Return [X, Y] of the center of cell containing provided text 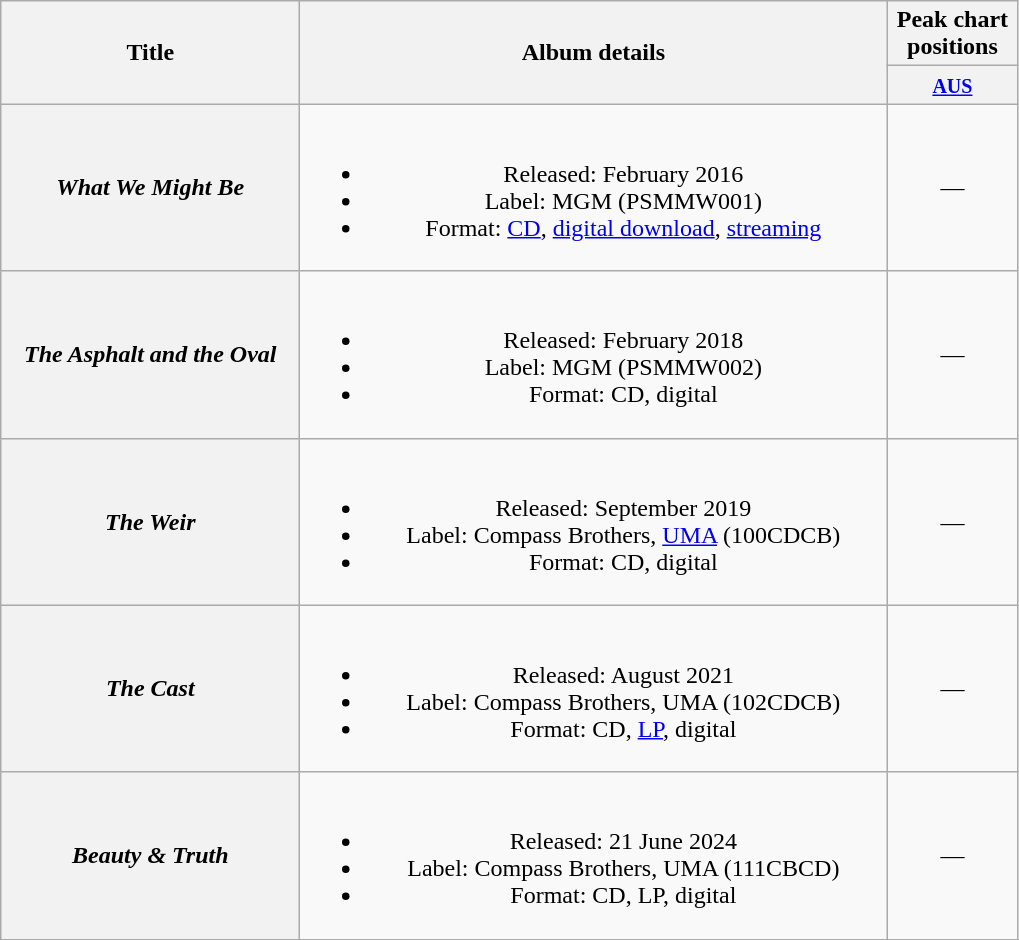
The Weir [150, 522]
Released: September 2019Label: Compass Brothers, UMA (100CDCB)Format: CD, digital [594, 522]
Released: August 2021Label: Compass Brothers, UMA (102CDCB)Format: CD, LP, digital [594, 688]
What We Might Be [150, 188]
AUS [952, 85]
Album details [594, 52]
Released: February 2018Label: MGM (PSMMW002)Format: CD, digital [594, 354]
Released: February 2016Label: MGM (PSMMW001)Format: CD, digital download, streaming [594, 188]
The Asphalt and the Oval [150, 354]
The Cast [150, 688]
Released: 21 June 2024Label: Compass Brothers, UMA (111CBCD)Format: CD, LP, digital [594, 856]
Beauty & Truth [150, 856]
Title [150, 52]
Peak chartpositions [952, 34]
